Capture the cell that displays the provided text and extract its (X, Y) central coordinate. 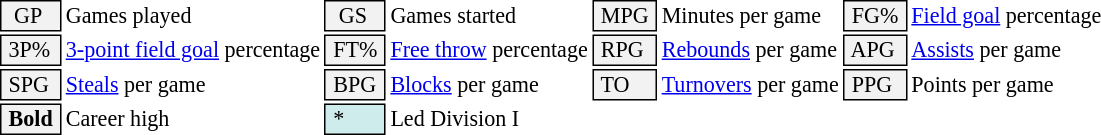
APG (875, 50)
MPG (624, 16)
Rebounds per game (750, 50)
3P% (30, 50)
Free throw percentage (489, 50)
FG% (875, 16)
3-point field goal percentage (192, 50)
Games started (489, 16)
RPG (624, 50)
BPG (356, 85)
FT% (356, 50)
Blocks per game (489, 85)
GS (356, 16)
GP (30, 16)
Minutes per game (750, 16)
Steals per game (192, 85)
Turnovers per game (750, 85)
Games played (192, 16)
SPG (30, 85)
PPG (875, 85)
TO (624, 85)
